Pinpoint the cell where the given text exists, returning its [X, Y] midpoint coordinate. 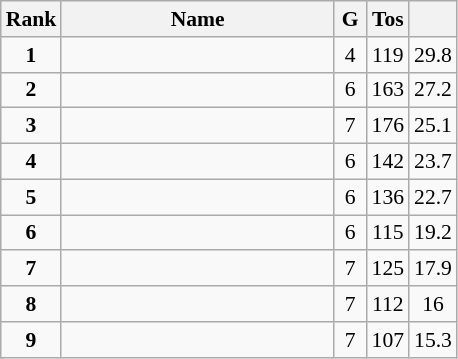
23.7 [433, 162]
163 [388, 90]
25.1 [433, 126]
136 [388, 197]
22.7 [433, 197]
15.3 [433, 340]
107 [388, 340]
16 [433, 304]
2 [32, 90]
3 [32, 126]
115 [388, 233]
9 [32, 340]
G [350, 19]
176 [388, 126]
8 [32, 304]
19.2 [433, 233]
112 [388, 304]
1 [32, 55]
119 [388, 55]
125 [388, 269]
17.9 [433, 269]
Name [198, 19]
Rank [32, 19]
Tos [388, 19]
142 [388, 162]
29.8 [433, 55]
5 [32, 197]
27.2 [433, 90]
